From the cell containing the given text, extract its center point as (x, y) coordinate. 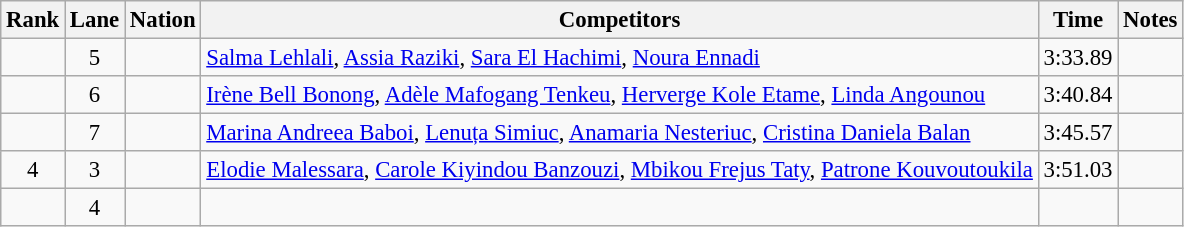
3:51.03 (1078, 170)
5 (95, 58)
Rank (33, 20)
6 (95, 95)
Lane (95, 20)
3 (95, 170)
Salma Lehlali, Assia Raziki, Sara El Hachimi, Noura Ennadi (620, 58)
7 (95, 133)
Nation (163, 20)
3:40.84 (1078, 95)
Notes (1150, 20)
3:45.57 (1078, 133)
Marina Andreea Baboi, Lenuța Simiuc, Anamaria Nesteriuc, Cristina Daniela Balan (620, 133)
3:33.89 (1078, 58)
Time (1078, 20)
Elodie Malessara, Carole Kiyindou Banzouzi, Mbikou Frejus Taty, Patrone Kouvoutoukila (620, 170)
Irène Bell Bonong, Adèle Mafogang Tenkeu, Herverge Kole Etame, Linda Angounou (620, 95)
Competitors (620, 20)
